For the text-containing cell, return its midpoint in [x, y] coordinate format. 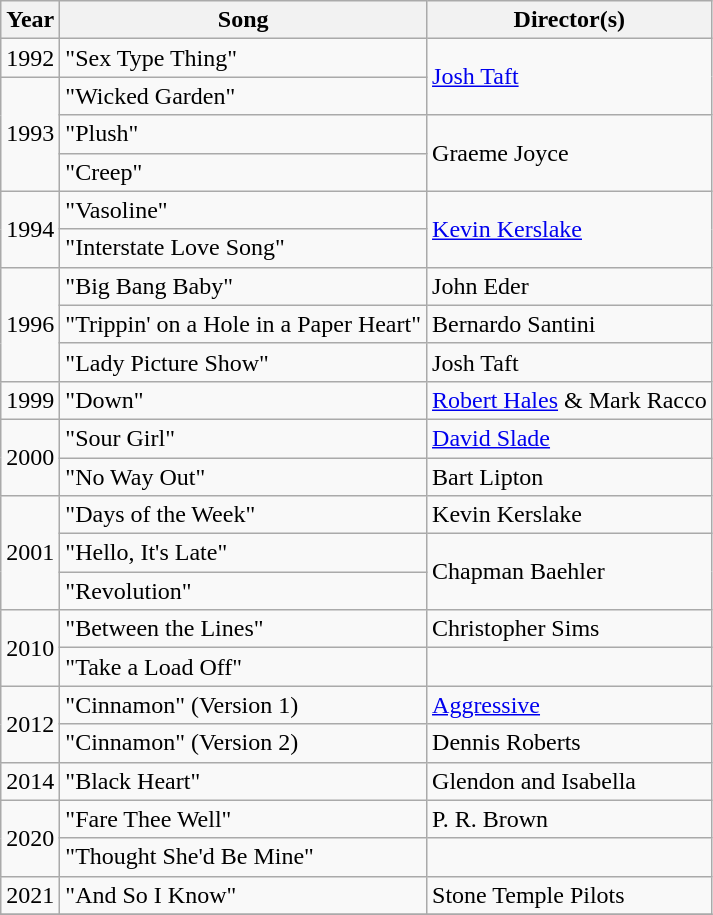
"Interstate Love Song" [244, 248]
"Vasoline" [244, 210]
David Slade [570, 438]
Stone Temple Pilots [570, 895]
"Plush" [244, 134]
"Sex Type Thing" [244, 58]
"Between the Lines" [244, 629]
Glendon and Isabella [570, 781]
2010 [30, 648]
"Wicked Garden" [244, 96]
"Revolution" [244, 591]
1999 [30, 400]
"Big Bang Baby" [244, 286]
Dennis Roberts [570, 743]
"Lady Picture Show" [244, 362]
"Fare Thee Well" [244, 819]
Robert Hales & Mark Racco [570, 400]
Christopher Sims [570, 629]
2020 [30, 838]
1993 [30, 134]
Director(s) [570, 20]
"Hello, It's Late" [244, 553]
Chapman Baehler [570, 572]
"Days of the Week" [244, 515]
"Trippin' on a Hole in a Paper Heart" [244, 324]
Bernardo Santini [570, 324]
1992 [30, 58]
"Down" [244, 400]
Year [30, 20]
"Cinnamon" (Version 2) [244, 743]
2001 [30, 553]
Aggressive [570, 705]
2021 [30, 895]
"Black Heart" [244, 781]
2012 [30, 724]
"Creep" [244, 172]
Bart Lipton [570, 477]
2014 [30, 781]
2000 [30, 457]
Song [244, 20]
"No Way Out" [244, 477]
"Thought She'd Be Mine" [244, 857]
Graeme Joyce [570, 153]
"Take a Load Off" [244, 667]
P. R. Brown [570, 819]
"And So I Know" [244, 895]
John Eder [570, 286]
1994 [30, 229]
"Sour Girl" [244, 438]
1996 [30, 324]
"Cinnamon" (Version 1) [244, 705]
